For the text-containing cell, return its midpoint in (X, Y) coordinate format. 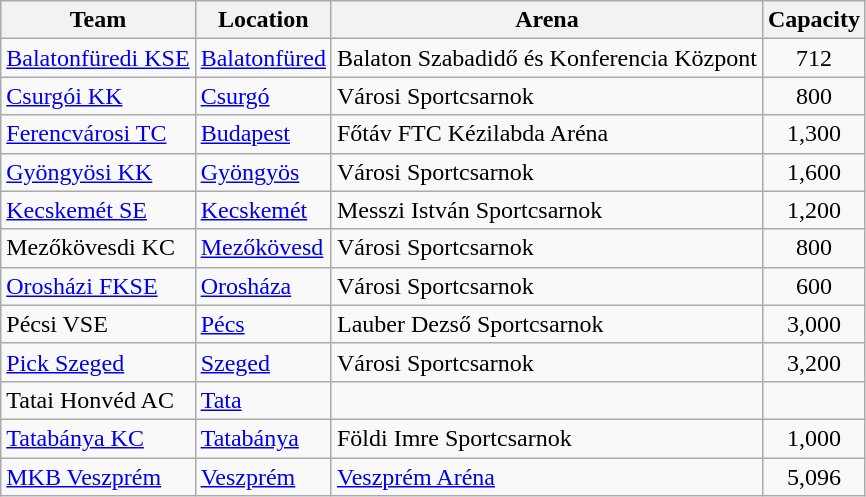
Mezőkövesdi KC (98, 248)
MKB Veszprém (98, 477)
Pick Szeged (98, 362)
Gyöngyös (263, 172)
Orosházi FKSE (98, 286)
5,096 (814, 477)
Tata (263, 400)
Balaton Szabadidő és Konferencia Központ (546, 58)
1,200 (814, 210)
Lauber Dezső Sportcsarnok (546, 324)
Földi Imre Sportcsarnok (546, 438)
Balatonfüred (263, 58)
3,000 (814, 324)
Tatai Honvéd AC (98, 400)
Pécs (263, 324)
1,000 (814, 438)
Gyöngyösi KK (98, 172)
712 (814, 58)
Balatonfüredi KSE (98, 58)
Location (263, 20)
1,300 (814, 134)
Messzi István Sportcsarnok (546, 210)
Veszprém Aréna (546, 477)
Orosháza (263, 286)
1,600 (814, 172)
Ferencvárosi TC (98, 134)
Tatabánya (263, 438)
Mezőkövesd (263, 248)
Csurgó (263, 96)
Budapest (263, 134)
Arena (546, 20)
Tatabánya KC (98, 438)
Csurgói KK (98, 96)
Capacity (814, 20)
Főtáv FTC Kézilabda Aréna (546, 134)
3,200 (814, 362)
600 (814, 286)
Veszprém (263, 477)
Kecskemét (263, 210)
Team (98, 20)
Pécsi VSE (98, 324)
Kecskemét SE (98, 210)
Szeged (263, 362)
